Provide the (X, Y) coordinate of the cell's center where the given text is located.  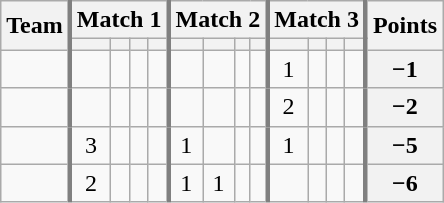
−2 (404, 107)
−5 (404, 145)
Match 2 (218, 20)
−6 (404, 183)
−1 (404, 69)
3 (90, 145)
Match 1 (120, 20)
Points (404, 26)
Match 3 (316, 20)
Team (36, 26)
